For the text-containing cell, return its midpoint in (x, y) coordinate format. 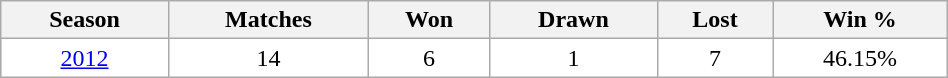
Lost (715, 20)
Drawn (574, 20)
7 (715, 58)
46.15% (860, 58)
6 (430, 58)
Season (85, 20)
2012 (85, 58)
Matches (268, 20)
14 (268, 58)
1 (574, 58)
Won (430, 20)
Win % (860, 20)
